Output the [X, Y] coordinate of the center of the cell containing the given text.  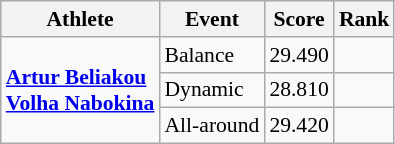
Balance [212, 55]
Artur BeliakouVolha Nabokina [80, 90]
29.490 [298, 55]
Rank [364, 19]
Event [212, 19]
29.420 [298, 126]
28.810 [298, 90]
Dynamic [212, 90]
Score [298, 19]
All-around [212, 126]
Athlete [80, 19]
